Output the (x, y) coordinate of the center of the cell containing the given text.  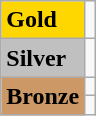
Silver (43, 58)
Gold (43, 20)
Bronze (43, 96)
